For the text-containing cell, return its midpoint in [X, Y] coordinate format. 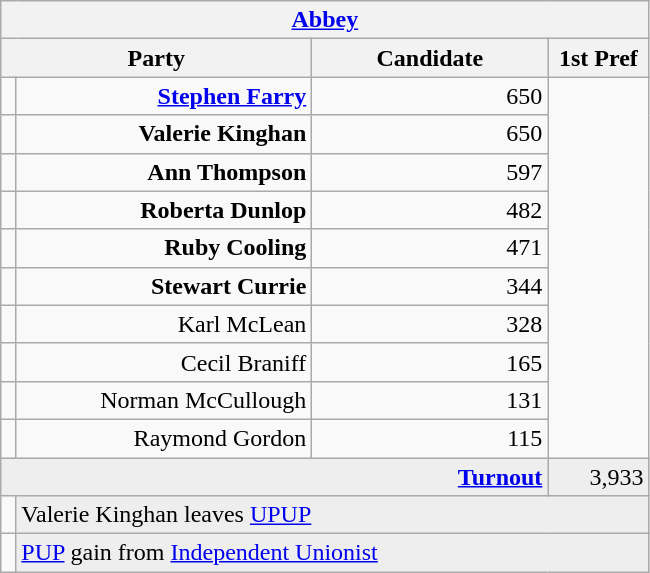
165 [430, 362]
115 [430, 438]
PUP gain from Independent Unionist [332, 553]
471 [430, 248]
Ann Thompson [164, 172]
597 [430, 172]
Karl McLean [164, 324]
Raymond Gordon [164, 438]
344 [430, 286]
131 [430, 400]
Roberta Dunlop [164, 210]
1st Pref [598, 58]
Cecil Braniff [164, 362]
Stewart Currie [164, 286]
328 [430, 324]
Turnout [274, 477]
Candidate [430, 58]
Abbey [325, 20]
Norman McCullough [164, 400]
482 [430, 210]
Party [156, 58]
Ruby Cooling [164, 248]
Stephen Farry [164, 96]
3,933 [598, 477]
Valerie Kinghan [164, 134]
Valerie Kinghan leaves UPUP [332, 515]
